Locate the cell with the specified text and output its (X, Y) center coordinate. 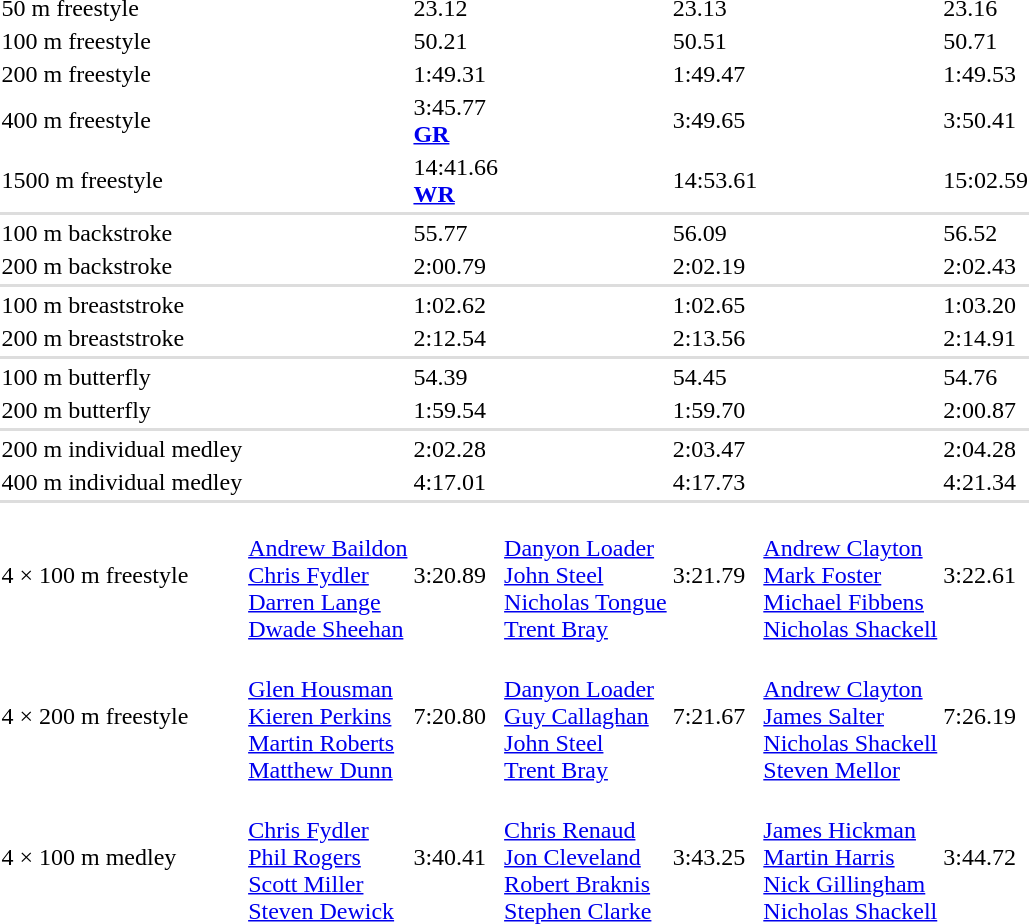
400 m individual medley (122, 482)
3:20.89 (456, 575)
1:49.31 (456, 74)
7:20.80 (456, 716)
Andrew BaildonChris FydlerDarren LangeDwade Sheehan (328, 575)
3:21.79 (715, 575)
2:03.47 (715, 449)
100 m butterfly (122, 377)
14:41.66WR (456, 180)
56.09 (715, 233)
3:49.65 (715, 120)
Glen HousmanKieren PerkinsMartin RobertsMatthew Dunn (328, 716)
7:21.67 (715, 716)
Andrew ClaytonJames SalterNicholas ShackellSteven Mellor (850, 716)
200 m breaststroke (122, 338)
Danyon LoaderGuy CallaghanJohn SteelTrent Bray (586, 716)
200 m backstroke (122, 266)
100 m breaststroke (122, 305)
1:59.54 (456, 410)
54.45 (715, 377)
100 m freestyle (122, 41)
100 m backstroke (122, 233)
200 m individual medley (122, 449)
2:13.56 (715, 338)
50.21 (456, 41)
200 m butterfly (122, 410)
400 m freestyle (122, 120)
4 × 100 m freestyle (122, 575)
1:02.65 (715, 305)
1:02.62 (456, 305)
4:17.73 (715, 482)
1:49.47 (715, 74)
200 m freestyle (122, 74)
2:00.79 (456, 266)
Andrew ClaytonMark FosterMichael FibbensNicholas Shackell (850, 575)
2:12.54 (456, 338)
3:45.77GR (456, 120)
1500 m freestyle (122, 180)
14:53.61 (715, 180)
54.39 (456, 377)
4 × 200 m freestyle (122, 716)
4:17.01 (456, 482)
2:02.19 (715, 266)
1:59.70 (715, 410)
55.77 (456, 233)
50.51 (715, 41)
Danyon LoaderJohn SteelNicholas TongueTrent Bray (586, 575)
2:02.28 (456, 449)
